Pinpoint the cell where the given text exists, returning its [x, y] midpoint coordinate. 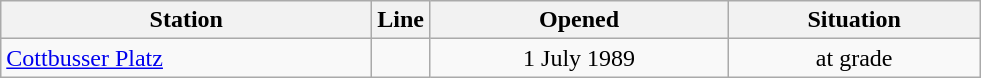
1 July 1989 [580, 58]
at grade [854, 58]
Situation [854, 20]
Station [186, 20]
Opened [580, 20]
Line [401, 20]
Cottbusser Platz [186, 58]
